From the cell containing the given text, extract its center point as (x, y) coordinate. 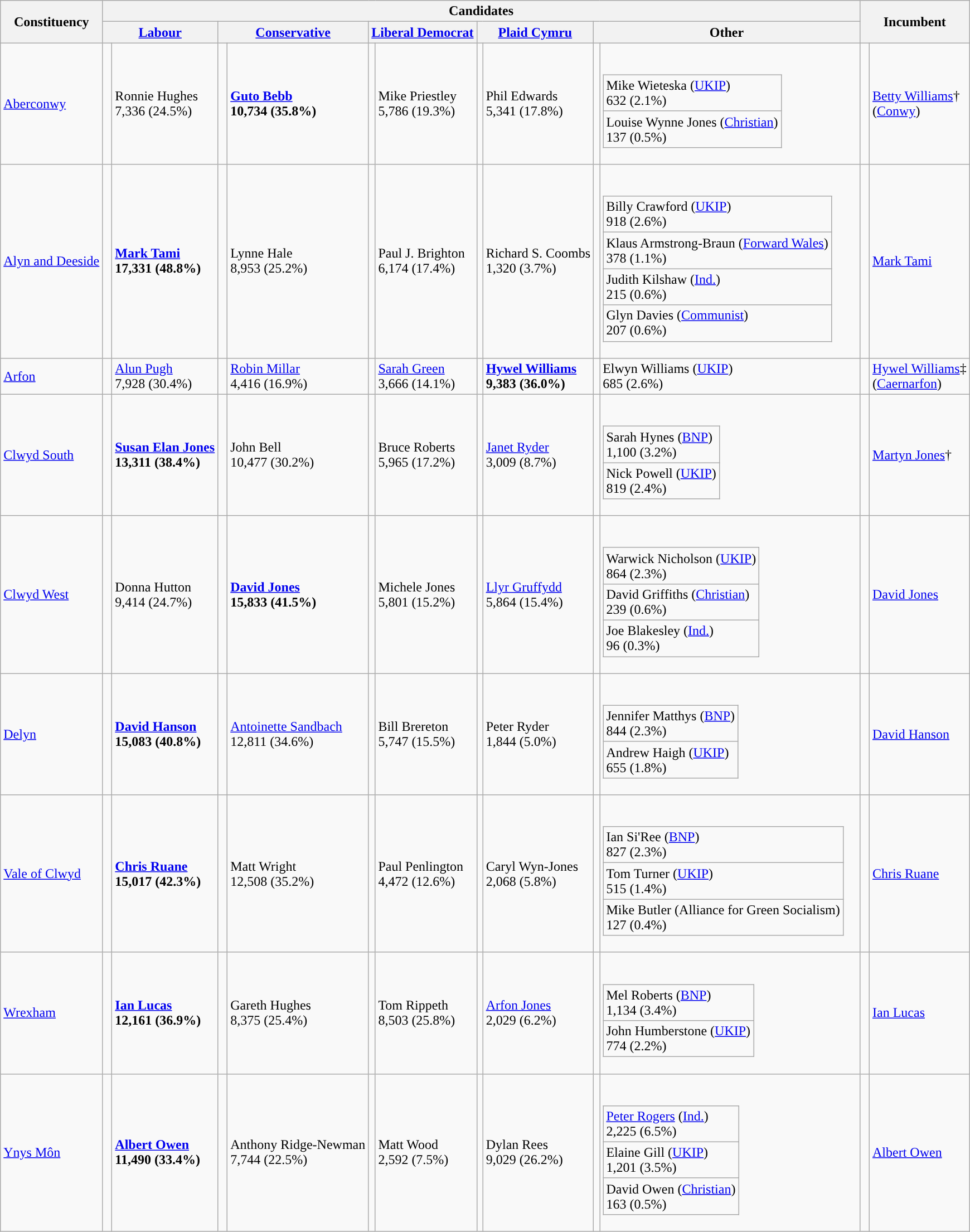
Antoinette Sandbach12,811 (34.6%) (298, 734)
Tom Rippeth8,503 (25.8%) (426, 1013)
Mike Wieteska (UKIP)632 (2.1%) Louise Wynne Jones (Christian)137 (0.5%) (730, 104)
Paul Penlington4,472 (12.6%) (426, 874)
Mel Roberts (BNP)1,134 (3.4%) (678, 1002)
Albert Owen11,490 (33.4%) (165, 1153)
Robin Millar4,416 (16.9%) (298, 376)
Albert Owen (920, 1153)
Sarah Green3,666 (14.1%) (426, 376)
Sarah Hynes (BNP)1,100 (3.2%) (661, 445)
Louise Wynne Jones (Christian)137 (0.5%) (692, 129)
Clwyd West (51, 594)
Phil Edwards5,341 (17.8%) (538, 104)
Michele Jones5,801 (15.2%) (426, 594)
Alun Pugh7,928 (30.4%) (165, 376)
David Hanson (920, 734)
Richard S. Coombs1,320 (3.7%) (538, 261)
Donna Hutton9,414 (24.7%) (165, 594)
Mark Tami (920, 261)
Mel Roberts (BNP)1,134 (3.4%) John Humberstone (UKIP)774 (2.2%) (730, 1013)
Caryl Wyn-Jones2,068 (5.8%) (538, 874)
Constituency (51, 22)
Llyr Gruffydd5,864 (15.4%) (538, 594)
Chris Ruane (920, 874)
John Humberstone (UKIP)774 (2.2%) (678, 1039)
Andrew Haigh (UKIP)655 (1.8%) (671, 759)
Ian Lucas12,161 (36.9%) (165, 1013)
David Owen (Christian)163 (0.5%) (671, 1196)
Ian Si'Ree (BNP)827 (2.3%) (723, 845)
Paul J. Brighton6,174 (17.4%) (426, 261)
Peter Ryder1,844 (5.0%) (538, 734)
Klaus Armstrong-Braun (Forward Wales)378 (1.1%) (717, 251)
Elwyn Williams (UKIP)685 (2.6%) (730, 376)
Labour (161, 32)
Bruce Roberts5,965 (17.2%) (426, 455)
Billy Crawford (UKIP)918 (2.6%) Klaus Armstrong-Braun (Forward Wales)378 (1.1%) Judith Kilshaw (Ind.)215 (0.6%) Glyn Davies (Communist)207 (0.6%) (730, 261)
Mike Wieteska (UKIP)632 (2.1%) (692, 93)
Judith Kilshaw (Ind.)215 (0.6%) (717, 287)
Hywel Williams9,383 (36.0%) (538, 376)
Warwick Nicholson (UKIP)864 (2.3%) (681, 565)
Arfon Jones2,029 (6.2%) (538, 1013)
Lynne Hale8,953 (25.2%) (298, 261)
Hywel Williams‡(Caernarfon) (920, 376)
Liberal Democrat (423, 32)
Arfon (51, 376)
Wrexham (51, 1013)
Aberconwy (51, 104)
Incumbent (914, 22)
Janet Ryder3,009 (8.7%) (538, 455)
Plaid Cymru (535, 32)
Clwyd South (51, 455)
Mark Tami17,331 (48.8%) (165, 261)
Ronnie Hughes7,336 (24.5%) (165, 104)
Matt Wood2,592 (7.5%) (426, 1153)
Vale of Clwyd (51, 874)
Dylan Rees9,029 (26.2%) (538, 1153)
Ian Lucas (920, 1013)
Nick Powell (UKIP)819 (2.4%) (661, 481)
Tom Turner (UKIP)515 (1.4%) (723, 881)
Warwick Nicholson (UKIP)864 (2.3%) David Griffiths (Christian)239 (0.6%) Joe Blakesley (Ind.)96 (0.3%) (730, 594)
Ian Si'Ree (BNP)827 (2.3%) Tom Turner (UKIP)515 (1.4%) Mike Butler (Alliance for Green Socialism)127 (0.4%) (730, 874)
Anthony Ridge-Newman7,744 (22.5%) (298, 1153)
Ynys Môn (51, 1153)
Susan Elan Jones13,311 (38.4%) (165, 455)
John Bell10,477 (30.2%) (298, 455)
Mike Priestley5,786 (19.3%) (426, 104)
Betty Williams†(Conwy) (920, 104)
Gareth Hughes8,375 (25.4%) (298, 1013)
Peter Rogers (Ind.)2,225 (6.5%) (671, 1124)
Billy Crawford (UKIP)918 (2.6%) (717, 214)
Bill Brereton5,747 (15.5%) (426, 734)
Other (727, 32)
Mike Butler (Alliance for Green Socialism)127 (0.4%) (723, 918)
Jennifer Matthys (BNP)844 (2.3%) Andrew Haigh (UKIP)655 (1.8%) (730, 734)
Jennifer Matthys (BNP)844 (2.3%) (671, 724)
David Jones15,833 (41.5%) (298, 594)
Peter Rogers (Ind.)2,225 (6.5%) Elaine Gill (UKIP)1,201 (3.5%) David Owen (Christian)163 (0.5%) (730, 1153)
David Hanson15,083 (40.8%) (165, 734)
Sarah Hynes (BNP)1,100 (3.2%) Nick Powell (UKIP)819 (2.4%) (730, 455)
Chris Ruane15,017 (42.3%) (165, 874)
Guto Bebb10,734 (35.8%) (298, 104)
David Jones (920, 594)
Conservative (293, 32)
Martyn Jones† (920, 455)
Alyn and Deeside (51, 261)
Elaine Gill (UKIP)1,201 (3.5%) (671, 1160)
Delyn (51, 734)
Glyn Davies (Communist)207 (0.6%) (717, 323)
Matt Wright12,508 (35.2%) (298, 874)
David Griffiths (Christian)239 (0.6%) (681, 602)
Joe Blakesley (Ind.)96 (0.3%) (681, 639)
Candidates (482, 11)
